Search for the cell housing the specified text and yield its (x, y) center coordinate. 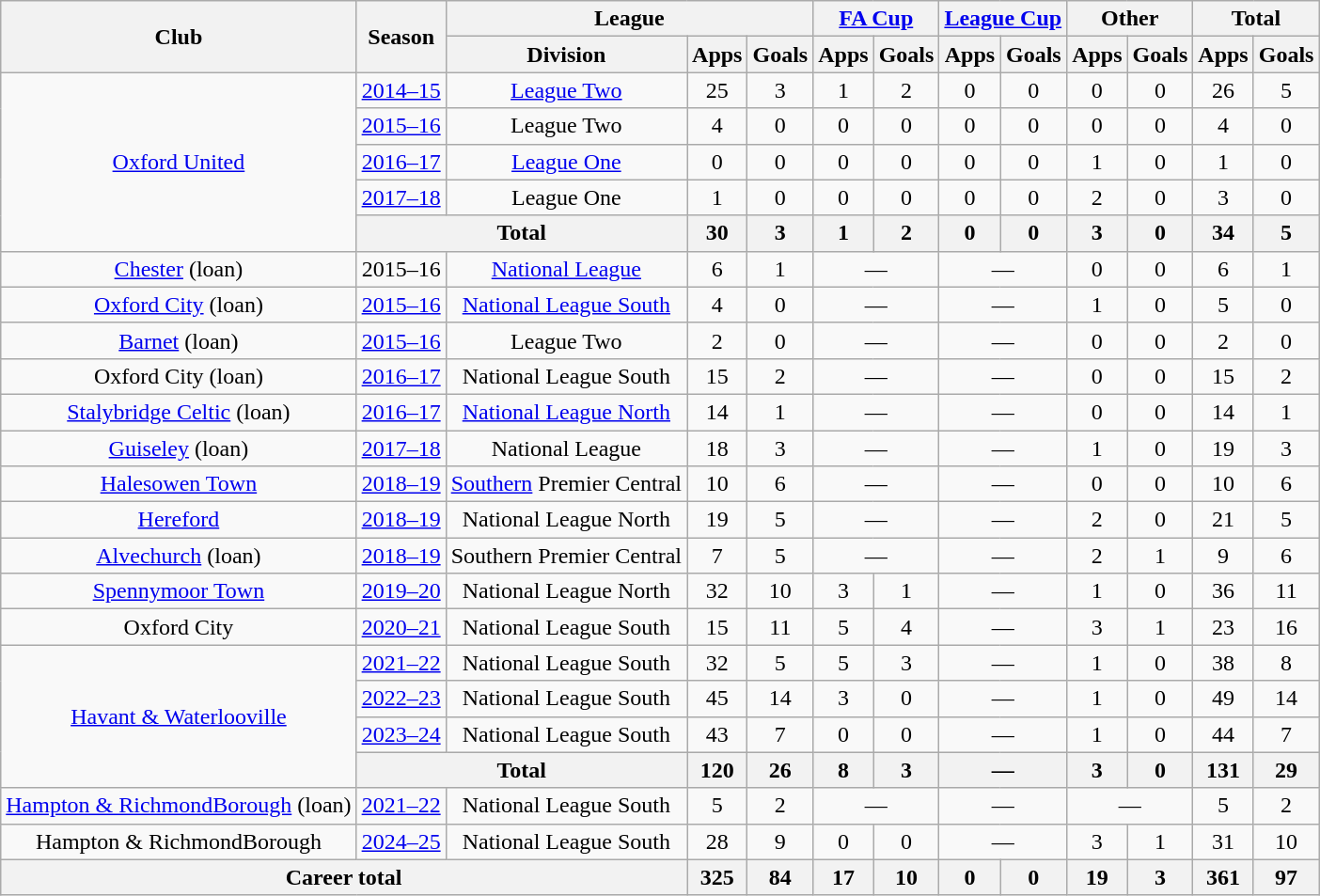
30 (717, 233)
2022–23 (401, 699)
45 (717, 699)
Spennymoor Town (179, 591)
Barnet (loan) (179, 340)
Hampton & RichmondBorough (179, 841)
36 (1223, 591)
Season (401, 37)
2023–24 (401, 734)
Alvechurch (loan) (179, 556)
49 (1223, 699)
FA Cup (876, 19)
44 (1223, 734)
2024–25 (401, 841)
Division (566, 55)
16 (1286, 627)
Oxford City (179, 627)
2020–21 (401, 627)
31 (1223, 841)
Career total (344, 877)
Club (179, 37)
131 (1223, 770)
League Cup (1003, 19)
Guiseley (loan) (179, 448)
17 (843, 877)
84 (780, 877)
18 (717, 448)
Havant & Waterlooville (179, 716)
25 (717, 90)
Stalybridge Celtic (loan) (179, 412)
21 (1223, 520)
2014–15 (401, 90)
97 (1286, 877)
29 (1286, 770)
38 (1223, 663)
Oxford United (179, 162)
Other (1130, 19)
34 (1223, 233)
325 (717, 877)
Hampton & RichmondBorough (loan) (179, 806)
Hereford (179, 520)
120 (717, 770)
43 (717, 734)
League (630, 19)
28 (717, 841)
23 (1223, 627)
Halesowen Town (179, 484)
361 (1223, 877)
Chester (loan) (179, 269)
2019–20 (401, 591)
